Output the [X, Y] coordinate of the center of the cell containing the given text.  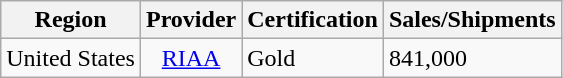
Certification [313, 20]
Sales/Shipments [472, 20]
United States [71, 58]
Region [71, 20]
841,000 [472, 58]
RIAA [190, 58]
Provider [190, 20]
Gold [313, 58]
